Provide the [x, y] coordinate of the cell's center where the given text is located.  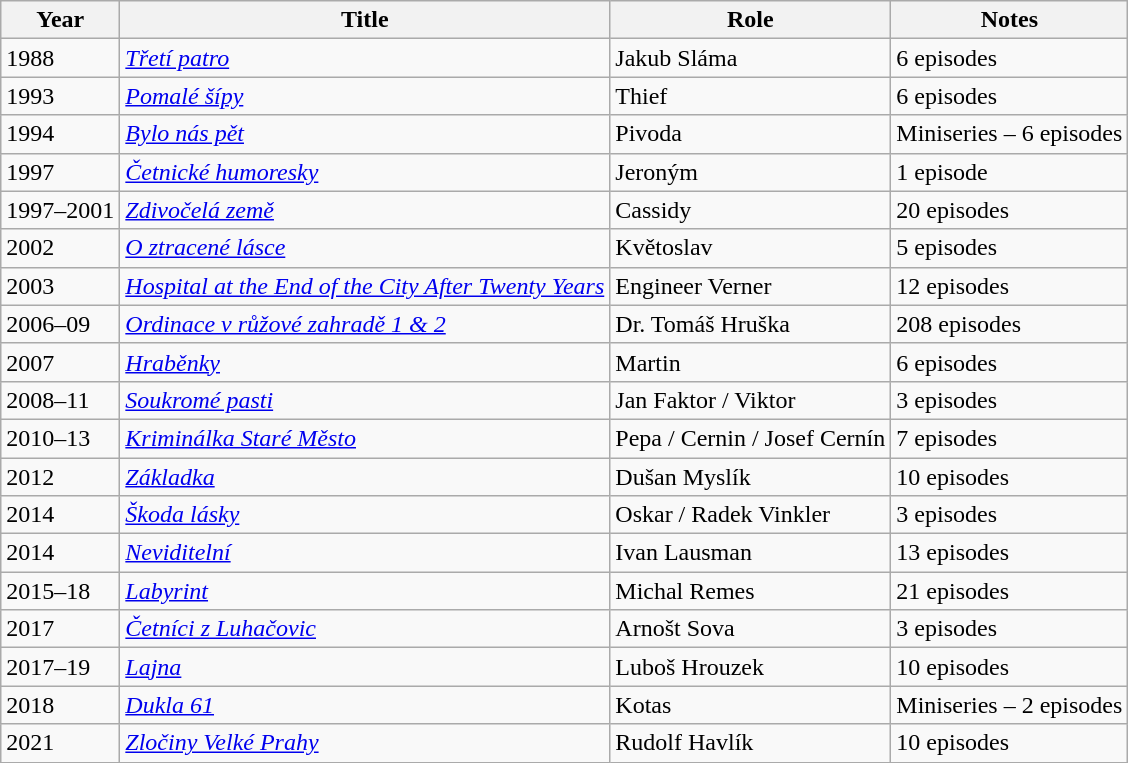
2002 [60, 248]
Soukromé pasti [365, 400]
Pomalé šípy [365, 96]
2007 [60, 362]
Engineer Verner [750, 286]
7 episodes [1010, 438]
Základka [365, 477]
21 episodes [1010, 591]
1988 [60, 58]
Labyrint [365, 591]
Kotas [750, 705]
Thief [750, 96]
Luboš Hrouzek [750, 667]
Pepa / Cernin / Josef Cernín [750, 438]
Dr. Tomáš Hruška [750, 324]
13 episodes [1010, 553]
Zločiny Velké Prahy [365, 743]
1993 [60, 96]
12 episodes [1010, 286]
Květoslav [750, 248]
Rudolf Havlík [750, 743]
Kriminálka Staré Město [365, 438]
Dušan Myslík [750, 477]
208 episodes [1010, 324]
1997 [60, 172]
Škoda lásky [365, 515]
2017–19 [60, 667]
Hraběnky [365, 362]
2012 [60, 477]
Pivoda [750, 134]
Miniseries – 2 episodes [1010, 705]
Year [60, 20]
Oskar / Radek Vinkler [750, 515]
Třetí patro [365, 58]
Arnošt Sova [750, 629]
Lajna [365, 667]
20 episodes [1010, 210]
Jeroným [750, 172]
Dukla 61 [365, 705]
Jan Faktor / Viktor [750, 400]
1 episode [1010, 172]
Četníci z Luhačovic [365, 629]
Martin [750, 362]
Cassidy [750, 210]
2015–18 [60, 591]
5 episodes [1010, 248]
Ivan Lausman [750, 553]
Četnické humoresky [365, 172]
Hospital at the End of the City After Twenty Years [365, 286]
Notes [1010, 20]
2003 [60, 286]
Miniseries – 6 episodes [1010, 134]
Ordinace v růžové zahradě 1 & 2 [365, 324]
2006–09 [60, 324]
Title [365, 20]
Role [750, 20]
2018 [60, 705]
Bylo nás pět [365, 134]
Zdivočelá země [365, 210]
2008–11 [60, 400]
2017 [60, 629]
O ztracené lásce [365, 248]
1997–2001 [60, 210]
Michal Remes [750, 591]
Jakub Sláma [750, 58]
2021 [60, 743]
2010–13 [60, 438]
Neviditelní [365, 553]
1994 [60, 134]
